Extract the [X, Y] coordinate from the center of the cell holding the provided text.  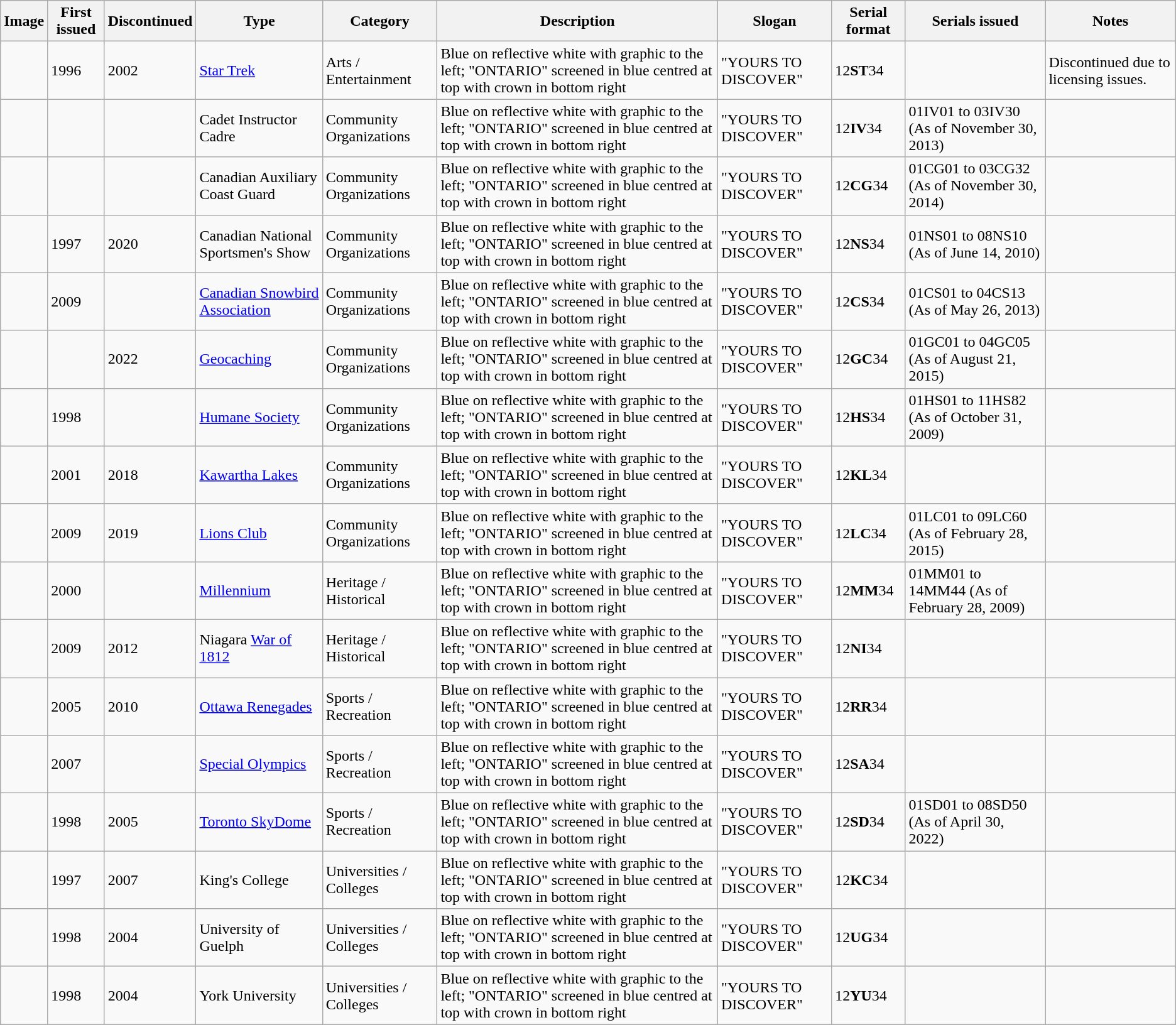
Special Olympics [259, 764]
12SA34 [868, 764]
12MM34 [868, 590]
12CG34 [868, 186]
Category [379, 21]
2022 [150, 359]
12NS34 [868, 244]
01LC01 to 09LC60 (As of February 28, 2015) [975, 533]
01GC01 to 04GC05 (As of August 21, 2015) [975, 359]
12ST34 [868, 70]
Canadian National Sportsmen's Show [259, 244]
01NS01 to 08NS10 (As of June 14, 2010) [975, 244]
First issued [76, 21]
1996 [76, 70]
2000 [76, 590]
Serials issued [975, 21]
01HS01 to 11HS82 (As of October 31, 2009) [975, 417]
Humane Society [259, 417]
Niagara War of 1812 [259, 648]
12IV34 [868, 128]
Discontinued due to licensing issues. [1111, 70]
York University [259, 995]
Discontinued [150, 21]
Millennium [259, 590]
2010 [150, 706]
12KC34 [868, 880]
Kawartha Lakes [259, 475]
12CS34 [868, 301]
Description [578, 21]
01CG01 to 03CG32 (As of November 30, 2014) [975, 186]
2002 [150, 70]
12NI34 [868, 648]
Notes [1111, 21]
2019 [150, 533]
2020 [150, 244]
Canadian Snowbird Association [259, 301]
01CS01 to 04CS13 (As of May 26, 2013) [975, 301]
Geocaching [259, 359]
12YU34 [868, 995]
Ottawa Renegades [259, 706]
Lions Club [259, 533]
Star Trek [259, 70]
12KL34 [868, 475]
2012 [150, 648]
Cadet Instructor Cadre [259, 128]
Image [24, 21]
Serial format [868, 21]
01IV01 to 03IV30 (As of November 30, 2013) [975, 128]
01MM01 to 14MM44 (As of February 28, 2009) [975, 590]
Arts / Entertainment [379, 70]
12LC34 [868, 533]
Canadian Auxiliary Coast Guard [259, 186]
University of Guelph [259, 938]
12GC34 [868, 359]
2001 [76, 475]
King's College [259, 880]
12RR34 [868, 706]
Toronto SkyDome [259, 822]
Slogan [774, 21]
2018 [150, 475]
01SD01 to 08SD50 (As of April 30, 2022) [975, 822]
Type [259, 21]
12SD34 [868, 822]
12HS34 [868, 417]
12UG34 [868, 938]
